For the text-containing cell, return its midpoint in (X, Y) coordinate format. 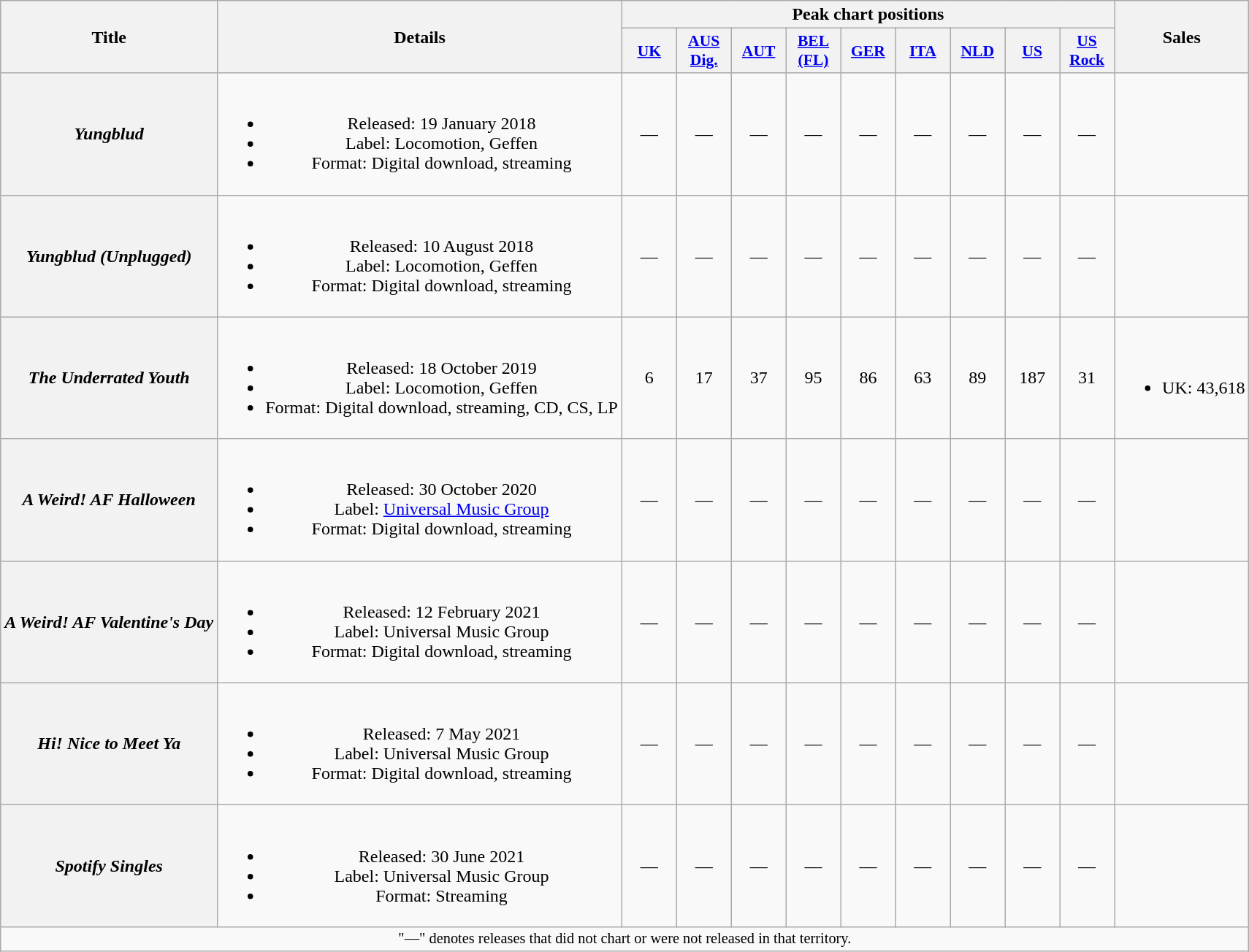
63 (923, 378)
UK (649, 51)
AUT (758, 51)
Spotify Singles (110, 866)
US (1033, 51)
31 (1087, 378)
USRock (1087, 51)
A Weird! AF Valentine's Day (110, 622)
89 (977, 378)
Details (420, 37)
AUSDig. (704, 51)
GER (868, 51)
6 (649, 378)
The Underrated Youth (110, 378)
Released: 7 May 2021Label: Universal Music GroupFormat: Digital download, streaming (420, 743)
Title (110, 37)
Released: 19 January 2018Label: Locomotion, GeffenFormat: Digital download, streaming (420, 134)
Yungblud (110, 134)
Released: 30 June 2021Label: Universal Music GroupFormat: Streaming (420, 866)
A Weird! AF Halloween (110, 499)
Released: 12 February 2021Label: Universal Music GroupFormat: Digital download, streaming (420, 622)
86 (868, 378)
Yungblud (Unplugged) (110, 256)
37 (758, 378)
UK: 43,618 (1182, 378)
Released: 18 October 2019Label: Locomotion, GeffenFormat: Digital download, streaming, CD, CS, LP (420, 378)
BEL(FL) (814, 51)
Released: 10 August 2018Label: Locomotion, GeffenFormat: Digital download, streaming (420, 256)
ITA (923, 51)
Sales (1182, 37)
"—" denotes releases that did not chart or were not released in that territory. (625, 939)
Released: 30 October 2020Label: Universal Music GroupFormat: Digital download, streaming (420, 499)
17 (704, 378)
Peak chart positions (868, 15)
Hi! Nice to Meet Ya (110, 743)
187 (1033, 378)
95 (814, 378)
NLD (977, 51)
